For the text-containing cell, return its midpoint in [x, y] coordinate format. 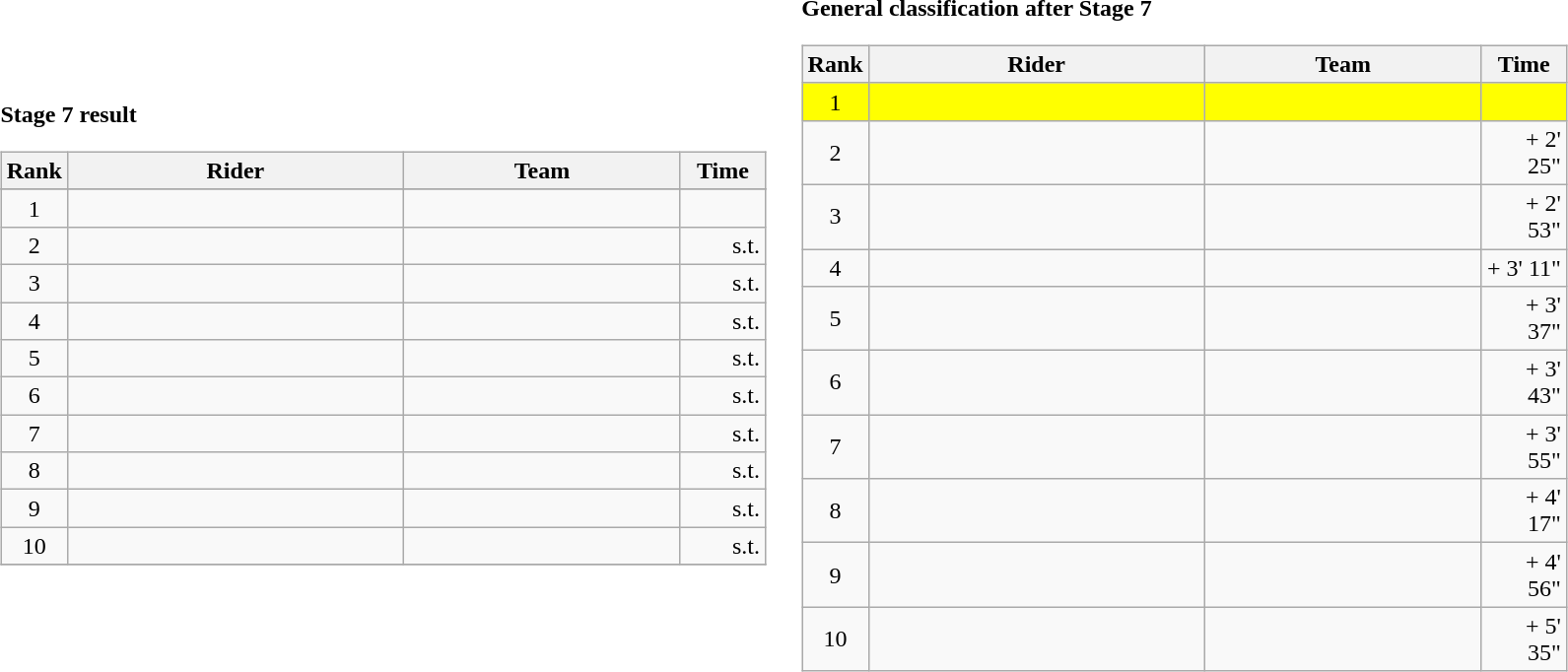
+ 2' 25" [1524, 152]
+ 4' 56" [1524, 575]
+ 3' 43" [1524, 382]
+ 4' 17" [1524, 510]
+ 5' 35" [1524, 638]
+ 3' 37" [1524, 319]
+ 3' 55" [1524, 447]
+ 2' 53" [1524, 217]
+ 3' 11" [1524, 267]
